Capture the cell that displays the provided text and extract its (x, y) central coordinate. 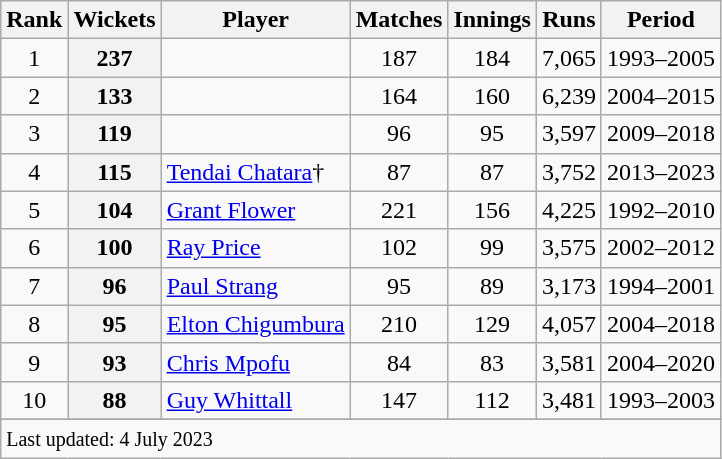
83 (492, 362)
2004–2015 (660, 96)
89 (492, 286)
3,752 (568, 172)
Ray Price (256, 248)
Last updated: 4 July 2023 (361, 438)
93 (114, 362)
4,225 (568, 210)
210 (399, 324)
1993–2003 (660, 400)
7 (34, 286)
164 (399, 96)
99 (492, 248)
Rank (34, 20)
129 (492, 324)
160 (492, 96)
8 (34, 324)
Grant Flower (256, 210)
2 (34, 96)
Player (256, 20)
Wickets (114, 20)
102 (399, 248)
3,173 (568, 286)
Paul Strang (256, 286)
3 (34, 134)
237 (114, 58)
156 (492, 210)
1 (34, 58)
187 (399, 58)
Period (660, 20)
2004–2018 (660, 324)
84 (399, 362)
1992–2010 (660, 210)
3,481 (568, 400)
Tendai Chatara† (256, 172)
2004–2020 (660, 362)
Innings (492, 20)
2009–2018 (660, 134)
2002–2012 (660, 248)
119 (114, 134)
Elton Chigumbura (256, 324)
Matches (399, 20)
112 (492, 400)
4,057 (568, 324)
100 (114, 248)
115 (114, 172)
147 (399, 400)
3,581 (568, 362)
7,065 (568, 58)
2013–2023 (660, 172)
10 (34, 400)
Guy Whittall (256, 400)
88 (114, 400)
3,575 (568, 248)
1993–2005 (660, 58)
6 (34, 248)
184 (492, 58)
Chris Mpofu (256, 362)
104 (114, 210)
6,239 (568, 96)
5 (34, 210)
221 (399, 210)
Runs (568, 20)
133 (114, 96)
4 (34, 172)
1994–2001 (660, 286)
9 (34, 362)
3,597 (568, 134)
